Scan for the cell matching the given text and deliver its [x, y] coordinate at center. 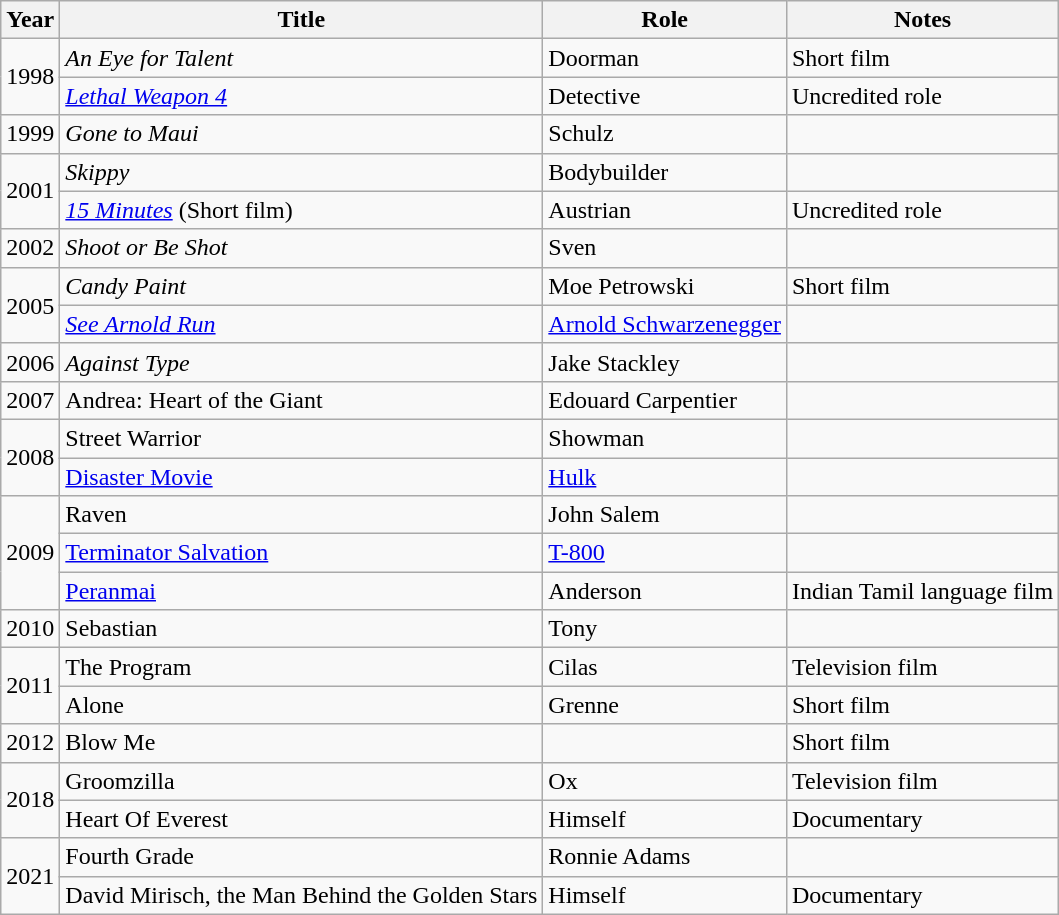
Sebastian [302, 629]
2005 [30, 305]
Gone to Maui [302, 134]
Heart Of Everest [302, 819]
Groomzilla [302, 781]
Peranmai [302, 591]
2018 [30, 800]
Moe Petrowski [665, 286]
Sven [665, 248]
Year [30, 20]
Doorman [665, 58]
Street Warrior [302, 438]
Raven [302, 515]
Cilas [665, 667]
The Program [302, 667]
Skippy [302, 172]
Jake Stackley [665, 362]
Shoot or Be Shot [302, 248]
Indian Tamil language film [922, 591]
Arnold Schwarzenegger [665, 324]
Notes [922, 20]
Alone [302, 705]
1998 [30, 77]
Ox [665, 781]
Role [665, 20]
2011 [30, 686]
Schulz [665, 134]
Lethal Weapon 4 [302, 96]
2002 [30, 248]
David Mirisch, the Man Behind the Golden Stars [302, 895]
Grenne [665, 705]
See Arnold Run [302, 324]
Anderson [665, 591]
Ronnie Adams [665, 857]
Against Type [302, 362]
2010 [30, 629]
T-800 [665, 553]
Hulk [665, 477]
Title [302, 20]
Bodybuilder [665, 172]
2008 [30, 457]
1999 [30, 134]
Showman [665, 438]
Fourth Grade [302, 857]
Candy Paint [302, 286]
Terminator Salvation [302, 553]
2006 [30, 362]
Disaster Movie [302, 477]
Austrian [665, 210]
2009 [30, 553]
Andrea: Heart of the Giant [302, 400]
2007 [30, 400]
Tony [665, 629]
John Salem [665, 515]
An Eye for Talent [302, 58]
2021 [30, 876]
2012 [30, 743]
Detective [665, 96]
Edouard Carpentier [665, 400]
Blow Me [302, 743]
15 Minutes (Short film) [302, 210]
2001 [30, 191]
